Find where the given text appears and provide that cell's center as (x, y) coordinate. 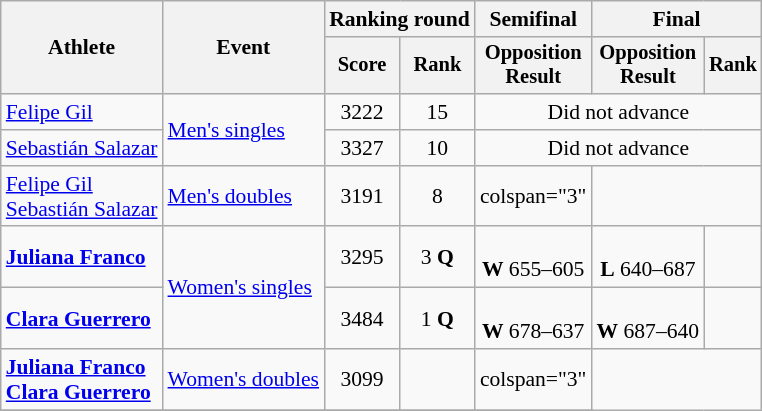
Athlete (82, 48)
3484 (362, 318)
10 (438, 148)
15 (438, 112)
Event (244, 48)
Sebastián Salazar (82, 148)
Juliana Franco (82, 258)
W 687–640 (648, 318)
Clara Guerrero (82, 318)
3327 (362, 148)
Felipe Gil (82, 112)
Women's doubles (244, 380)
3295 (362, 258)
Score (362, 66)
Final (676, 19)
W 655–605 (534, 258)
3099 (362, 380)
3191 (362, 196)
Men's singles (244, 130)
Felipe GilSebastián Salazar (82, 196)
8 (438, 196)
Men's doubles (244, 196)
L 640–687 (648, 258)
Women's singles (244, 288)
1 Q (438, 318)
Juliana FrancoClara Guerrero (82, 380)
Semifinal (534, 19)
W 678–637 (534, 318)
3 Q (438, 258)
Ranking round (400, 19)
3222 (362, 112)
